Output the (x, y) coordinate of the center of the cell containing the given text.  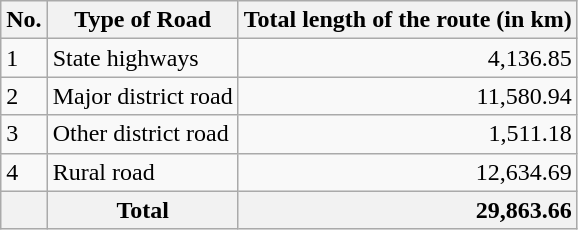
29,863.66 (408, 210)
4,136.85 (408, 58)
Other district road (142, 134)
1 (24, 58)
1,511.18 (408, 134)
Major district road (142, 96)
State highways (142, 58)
3 (24, 134)
Rural road (142, 172)
Total (142, 210)
2 (24, 96)
No. (24, 20)
4 (24, 172)
Type of Road (142, 20)
Total length of the route (in km) (408, 20)
12,634.69 (408, 172)
11,580.94 (408, 96)
